Find where the given text appears and provide that cell's center as [X, Y] coordinate. 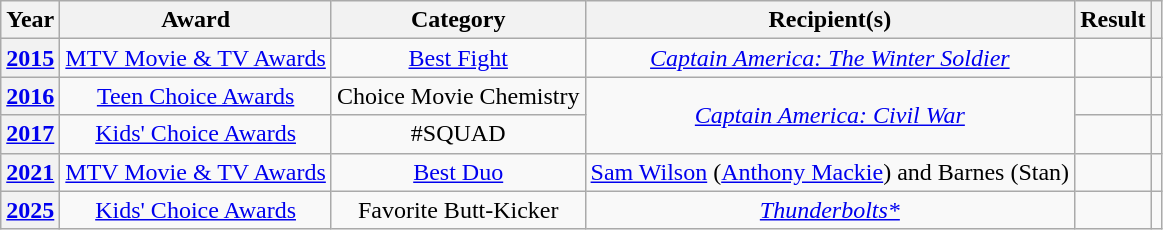
Category [458, 20]
Teen Choice Awards [196, 96]
#SQUAD [458, 134]
Thunderbolts* [830, 210]
2016 [30, 96]
Award [196, 20]
Recipient(s) [830, 20]
2015 [30, 58]
2021 [30, 172]
Sam Wilson (Anthony Mackie) and Barnes (Stan) [830, 172]
Captain America: Civil War [830, 115]
2017 [30, 134]
Favorite Butt-Kicker [458, 210]
Choice Movie Chemistry [458, 96]
2025 [30, 210]
Result [1113, 20]
Best Fight [458, 58]
Captain America: The Winter Soldier [830, 58]
Year [30, 20]
Best Duo [458, 172]
